Return (X, Y) of the center of cell containing provided text 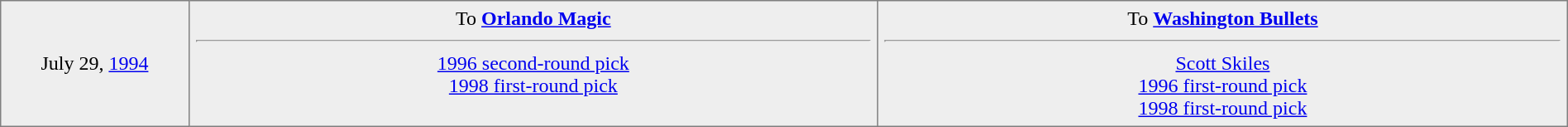
July 29, 1994 (94, 64)
To Orlando Magic1996 second-round pick1998 first-round pick (533, 64)
To Washington BulletsScott Skiles1996 first-round pick1998 first-round pick (1223, 64)
